Search for the cell housing the specified text and yield its (X, Y) center coordinate. 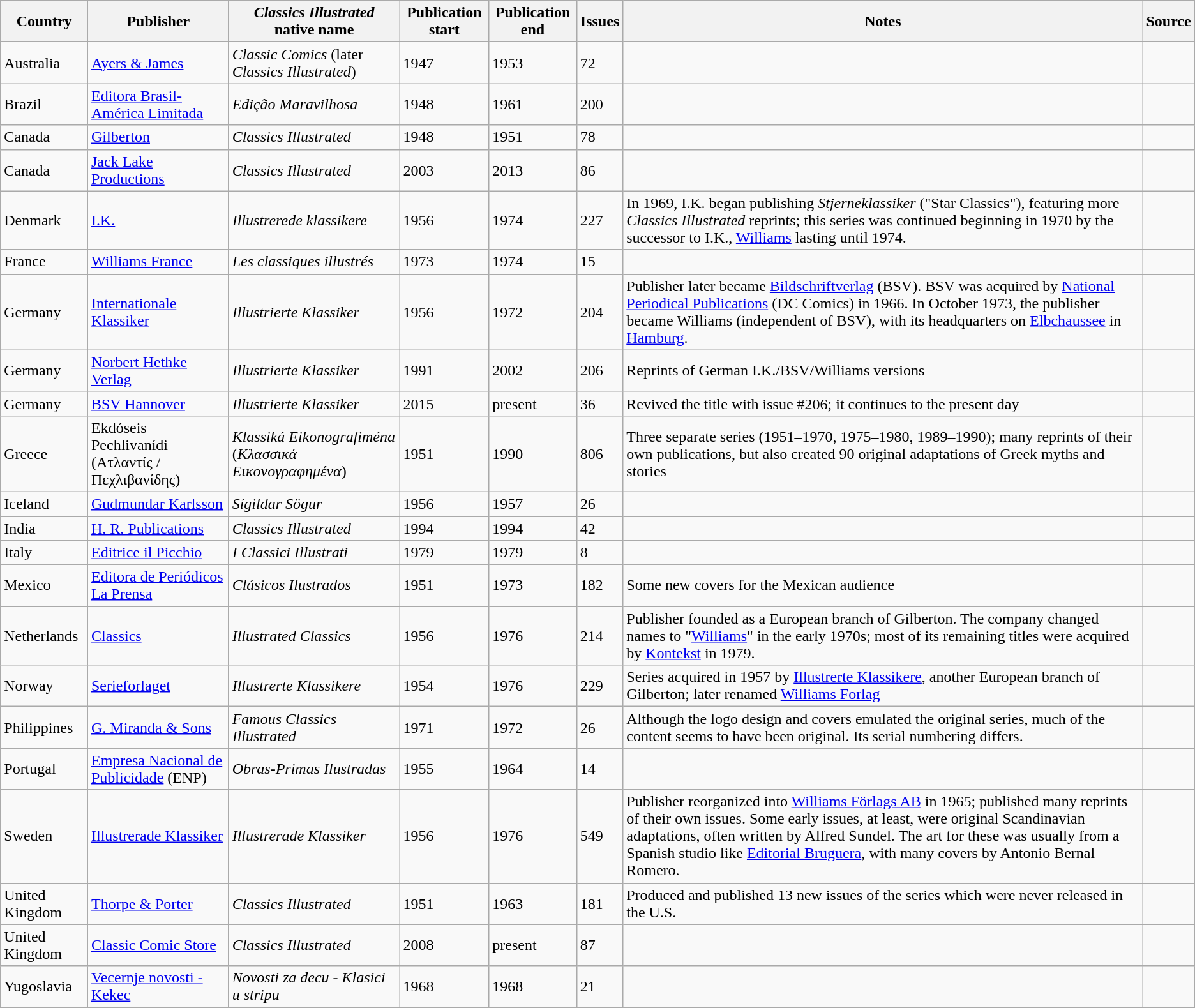
Classics Illustrated native name (314, 22)
Iceland (45, 504)
Mexico (45, 586)
Country (45, 22)
Reprints of German I.K./BSV/Williams versions (883, 370)
Sígildar Sögur (314, 504)
BSV Hannover (158, 403)
Publication start (444, 22)
2003 (444, 170)
42 (599, 528)
21 (599, 987)
1991 (444, 370)
Thorpe & Porter (158, 904)
2008 (444, 945)
Although the logo design and covers emulated the original series, much of the content seems to have been original. Its serial numbering differs. (883, 728)
1947 (444, 63)
Brazil (45, 105)
214 (599, 636)
Editora de Periódicos La Prensa (158, 586)
806 (599, 453)
Les classiques illustrés (314, 262)
Revived the title with issue #206; it continues to the present day (883, 403)
Ekdóseis Pechlivanídi (Ατλαντίς / Πεχλιβανίδης) (158, 453)
Serieforlaget (158, 686)
Philippines (45, 728)
200 (599, 105)
Some new covers for the Mexican audience (883, 586)
Norway (45, 686)
36 (599, 403)
206 (599, 370)
Netherlands (45, 636)
Editrice il Picchio (158, 553)
Classic Comics (later Classics Illustrated) (314, 63)
Famous Classics Illustrated (314, 728)
72 (599, 63)
Clásicos Ilustrados (314, 586)
Editora Brasil-América Limitada (158, 105)
549 (599, 836)
87 (599, 945)
78 (599, 137)
Italy (45, 553)
1954 (444, 686)
Illustrerede klassikere (314, 220)
Classics (158, 636)
Vecernje novosti - Kekec (158, 987)
Portugal (45, 769)
H. R. Publications (158, 528)
Issues (599, 22)
2015 (444, 403)
Jack Lake Productions (158, 170)
Edição Maravilhosa (314, 105)
1963 (533, 904)
Obras-Primas Ilustradas (314, 769)
Notes (883, 22)
Source (1168, 22)
India (45, 528)
Denmark (45, 220)
182 (599, 586)
G. Miranda & Sons (158, 728)
1961 (533, 105)
8 (599, 553)
227 (599, 220)
Novosti za decu - Klasici u stripu (314, 987)
Illustrated Classics (314, 636)
Classic Comic Store (158, 945)
Williams France (158, 262)
Norbert Hethke Verlag (158, 370)
2002 (533, 370)
I Classici Illustrati (314, 553)
15 (599, 262)
204 (599, 312)
14 (599, 769)
Illustrerte Klassikere (314, 686)
229 (599, 686)
86 (599, 170)
Ayers & James (158, 63)
Empresa Nacional de Publicidade (ENP) (158, 769)
1957 (533, 504)
I.K. (158, 220)
Publication end (533, 22)
1964 (533, 769)
Gudmundar Karlsson (158, 504)
1955 (444, 769)
Sweden (45, 836)
Yugoslavia (45, 987)
Klassiká Eikonografiména (Κλασσικά Εικονογραφημένα) (314, 453)
Greece (45, 453)
1990 (533, 453)
Series acquired in 1957 by Illustrerte Klassikere, another European branch of Gilberton; later renamed Williams Forlag (883, 686)
Internationale Klassiker (158, 312)
1953 (533, 63)
Produced and published 13 new issues of the series which were never released in the U.S. (883, 904)
Australia (45, 63)
1971 (444, 728)
Gilberton (158, 137)
France (45, 262)
181 (599, 904)
2013 (533, 170)
Publisher (158, 22)
